Detect which cell encompasses the target text, then output its [X, Y] center coordinate. 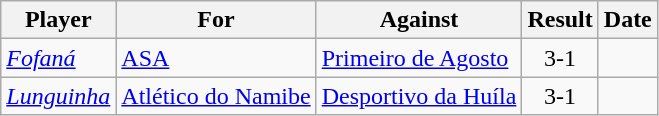
Result [560, 20]
Player [58, 20]
Primeiro de Agosto [419, 58]
Lunguinha [58, 96]
ASA [216, 58]
Date [628, 20]
For [216, 20]
Desportivo da Huíla [419, 96]
Atlético do Namibe [216, 96]
Fofaná [58, 58]
Against [419, 20]
